Return (x, y) of the center of cell containing provided text 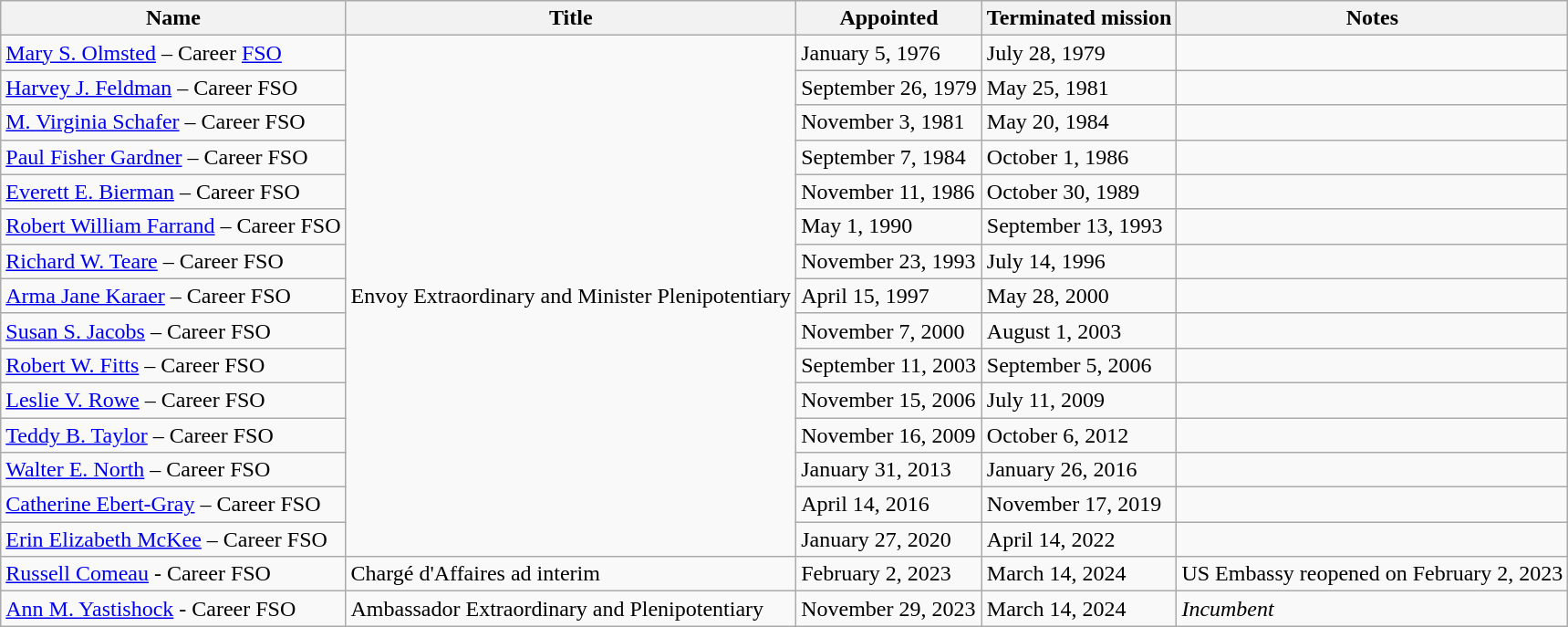
October 6, 2012 (1079, 435)
September 13, 1993 (1079, 226)
January 31, 2013 (889, 470)
November 15, 2006 (889, 400)
January 27, 2020 (889, 539)
Mary S. Olmsted – Career FSO (173, 53)
May 1, 1990 (889, 226)
April 14, 2016 (889, 505)
January 26, 2016 (1079, 470)
Everett E. Bierman – Career FSO (173, 192)
Walter E. North – Career FSO (173, 470)
Title (571, 18)
Robert W. Fitts – Career FSO (173, 365)
Leslie V. Rowe – Career FSO (173, 400)
Ambassador Extraordinary and Plenipotentiary (571, 609)
Chargé d'Affaires ad interim (571, 574)
November 17, 2019 (1079, 505)
July 28, 1979 (1079, 53)
Teddy B. Taylor – Career FSO (173, 435)
November 29, 2023 (889, 609)
Richard W. Teare – Career FSO (173, 261)
November 23, 1993 (889, 261)
September 26, 1979 (889, 88)
September 7, 1984 (889, 157)
February 2, 2023 (889, 574)
Susan S. Jacobs – Career FSO (173, 330)
October 30, 1989 (1079, 192)
January 5, 1976 (889, 53)
November 7, 2000 (889, 330)
August 1, 2003 (1079, 330)
September 11, 2003 (889, 365)
Arma Jane Karaer – Career FSO (173, 296)
Catherine Ebert-Gray – Career FSO (173, 505)
May 28, 2000 (1079, 296)
April 14, 2022 (1079, 539)
Notes (1372, 18)
Russell Comeau - Career FSO (173, 574)
Terminated mission (1079, 18)
November 16, 2009 (889, 435)
Envoy Extraordinary and Minister Plenipotentiary (571, 296)
Appointed (889, 18)
Incumbent (1372, 609)
US Embassy reopened on February 2, 2023 (1372, 574)
Name (173, 18)
October 1, 1986 (1079, 157)
Erin Elizabeth McKee – Career FSO (173, 539)
May 20, 1984 (1079, 122)
Paul Fisher Gardner – Career FSO (173, 157)
M. Virginia Schafer – Career FSO (173, 122)
November 11, 1986 (889, 192)
Harvey J. Feldman – Career FSO (173, 88)
September 5, 2006 (1079, 365)
April 15, 1997 (889, 296)
May 25, 1981 (1079, 88)
November 3, 1981 (889, 122)
July 14, 1996 (1079, 261)
July 11, 2009 (1079, 400)
Ann M. Yastishock - Career FSO (173, 609)
Robert William Farrand – Career FSO (173, 226)
